Output the [x, y] coordinate of the center of the cell containing the given text.  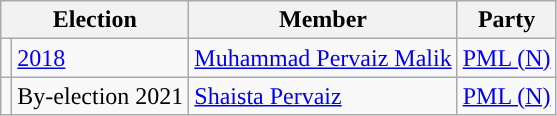
Shaista Pervaiz [323, 96]
By-election 2021 [100, 96]
Party [506, 20]
Member [323, 20]
Muhammad Pervaiz Malik [323, 58]
2018 [100, 58]
Election [95, 20]
